Detect which cell encompasses the target text, then output its (X, Y) center coordinate. 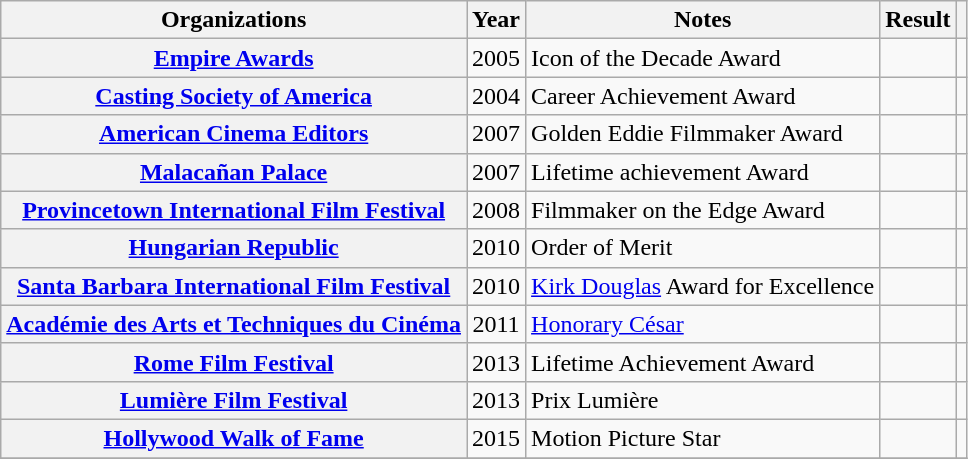
Notes (703, 20)
Malacañan Palace (234, 172)
Order of Merit (703, 248)
Lumière Film Festival (234, 400)
2008 (496, 210)
2005 (496, 58)
American Cinema Editors (234, 134)
Lifetime achievement Award (703, 172)
Empire Awards (234, 58)
Golden Eddie Filmmaker Award (703, 134)
2004 (496, 96)
Provincetown International Film Festival (234, 210)
Honorary César (703, 324)
Icon of the Decade Award (703, 58)
Kirk Douglas Award for Excellence (703, 286)
Rome Film Festival (234, 362)
Hungarian Republic (234, 248)
Prix Lumière (703, 400)
Organizations (234, 20)
Hollywood Walk of Fame (234, 438)
Motion Picture Star (703, 438)
Santa Barbara International Film Festival (234, 286)
Career Achievement Award (703, 96)
Académie des Arts et Techniques du Cinéma (234, 324)
2011 (496, 324)
Lifetime Achievement Award (703, 362)
Result (918, 20)
Filmmaker on the Edge Award (703, 210)
Year (496, 20)
Casting Society of America (234, 96)
2015 (496, 438)
